Capture the cell that displays the provided text and extract its (x, y) central coordinate. 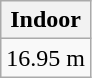
Indoor (46, 20)
16.95 m (46, 58)
